Locate the cell with the specified text and output its (x, y) center coordinate. 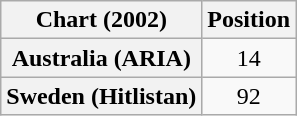
Sweden (Hitlistan) (102, 96)
14 (249, 58)
Chart (2002) (102, 20)
Australia (ARIA) (102, 58)
Position (249, 20)
92 (249, 96)
